Return the (X, Y) coordinate for the center point of the cell that contains the specified text.  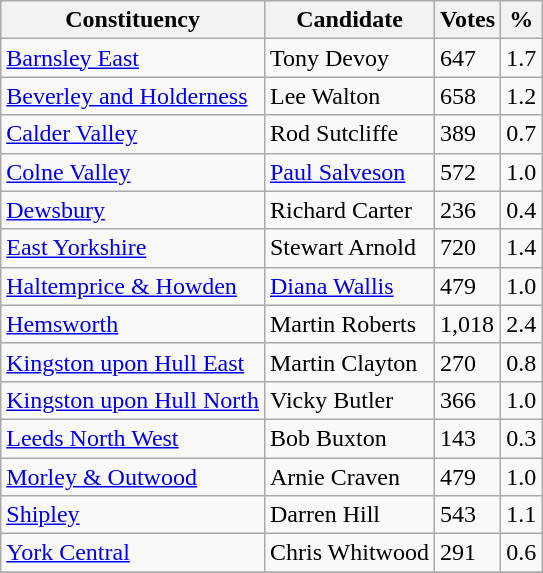
647 (467, 58)
Rod Sutcliffe (349, 134)
658 (467, 96)
Morley & Outwood (133, 477)
Martin Clayton (349, 362)
Leeds North West (133, 438)
0.6 (522, 553)
Kingston upon Hull North (133, 400)
2.4 (522, 324)
270 (467, 362)
Bob Buxton (349, 438)
0.8 (522, 362)
1.2 (522, 96)
Candidate (349, 20)
Paul Salveson (349, 172)
0.4 (522, 210)
1.4 (522, 248)
543 (467, 515)
143 (467, 438)
Vicky Butler (349, 400)
1.7 (522, 58)
York Central (133, 553)
Shipley (133, 515)
291 (467, 553)
389 (467, 134)
Kingston upon Hull East (133, 362)
Dewsbury (133, 210)
Votes (467, 20)
Lee Walton (349, 96)
236 (467, 210)
Chris Whitwood (349, 553)
Hemsworth (133, 324)
Martin Roberts (349, 324)
Constituency (133, 20)
572 (467, 172)
Colne Valley (133, 172)
720 (467, 248)
Richard Carter (349, 210)
% (522, 20)
1,018 (467, 324)
Diana Wallis (349, 286)
Beverley and Holderness (133, 96)
Darren Hill (349, 515)
366 (467, 400)
Stewart Arnold (349, 248)
Barnsley East (133, 58)
Calder Valley (133, 134)
Tony Devoy (349, 58)
East Yorkshire (133, 248)
Haltemprice & Howden (133, 286)
0.3 (522, 438)
0.7 (522, 134)
Arnie Craven (349, 477)
1.1 (522, 515)
